From the cell containing the given text, extract its center point as [x, y] coordinate. 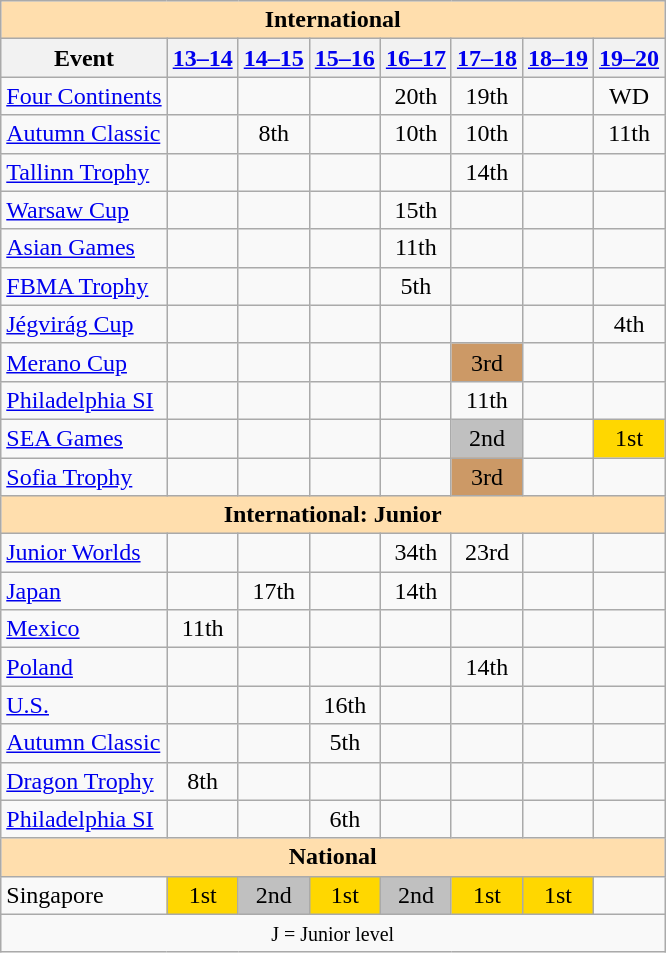
19th [486, 96]
J = Junior level [333, 933]
Asian Games [84, 248]
15th [416, 210]
SEA Games [84, 438]
Japan [84, 591]
18–19 [558, 58]
International [333, 20]
Sofia Trophy [84, 477]
13–14 [202, 58]
23rd [486, 553]
International: Junior [333, 515]
U.S. [84, 705]
Dragon Trophy [84, 781]
15–16 [344, 58]
Warsaw Cup [84, 210]
4th [630, 324]
Four Continents [84, 96]
National [333, 857]
6th [344, 819]
34th [416, 553]
Junior Worlds [84, 553]
Event [84, 58]
Singapore [84, 895]
16th [344, 705]
FBMA Trophy [84, 286]
Poland [84, 667]
14–15 [274, 58]
17th [274, 591]
19–20 [630, 58]
16–17 [416, 58]
Jégvirág Cup [84, 324]
Tallinn Trophy [84, 172]
17–18 [486, 58]
Mexico [84, 629]
WD [630, 96]
20th [416, 96]
Merano Cup [84, 362]
